Return the (X, Y) coordinate for the center point of the cell that contains the specified text.  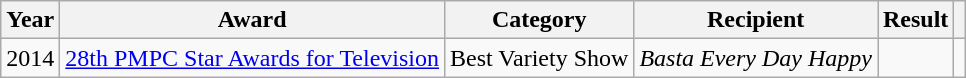
Category (540, 20)
Basta Every Day Happy (756, 58)
Award (252, 20)
Best Variety Show (540, 58)
Recipient (756, 20)
Year (30, 20)
Result (916, 20)
28th PMPC Star Awards for Television (252, 58)
2014 (30, 58)
